Locate the cell with the specified text and output its (X, Y) center coordinate. 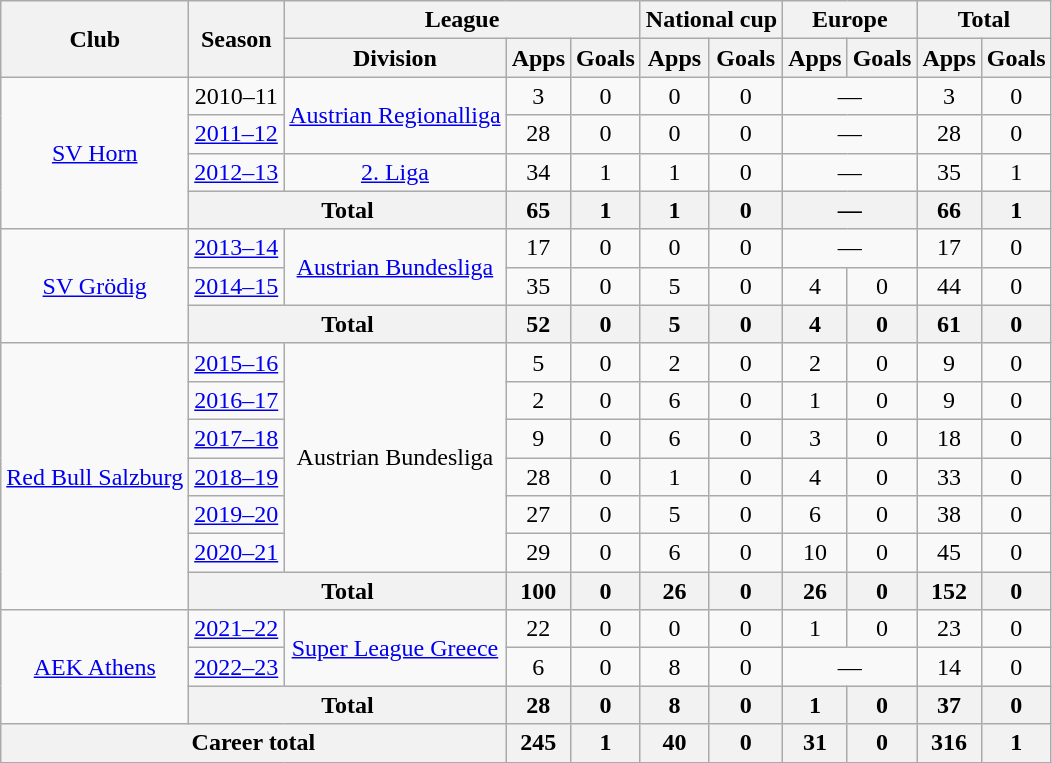
2017–18 (236, 438)
Division (395, 58)
2011–12 (236, 134)
Red Bull Salzburg (95, 476)
Europe (850, 20)
Austrian Regionalliga (395, 115)
2010–11 (236, 96)
2012–13 (236, 172)
League (462, 20)
Super League Greece (395, 648)
65 (538, 210)
31 (815, 743)
40 (674, 743)
2018–19 (236, 477)
34 (538, 172)
Career total (254, 743)
SV Grödig (95, 286)
61 (949, 324)
2015–16 (236, 362)
38 (949, 515)
Season (236, 39)
100 (538, 591)
44 (949, 286)
22 (538, 629)
2. Liga (395, 172)
18 (949, 438)
National cup (711, 20)
2019–20 (236, 515)
316 (949, 743)
2014–15 (236, 286)
33 (949, 477)
2021–22 (236, 629)
29 (538, 553)
152 (949, 591)
10 (815, 553)
14 (949, 667)
37 (949, 705)
2020–21 (236, 553)
SV Horn (95, 153)
245 (538, 743)
2016–17 (236, 400)
2013–14 (236, 248)
2022–23 (236, 667)
23 (949, 629)
52 (538, 324)
Club (95, 39)
AEK Athens (95, 667)
45 (949, 553)
27 (538, 515)
66 (949, 210)
